For the text-containing cell, return its midpoint in [x, y] coordinate format. 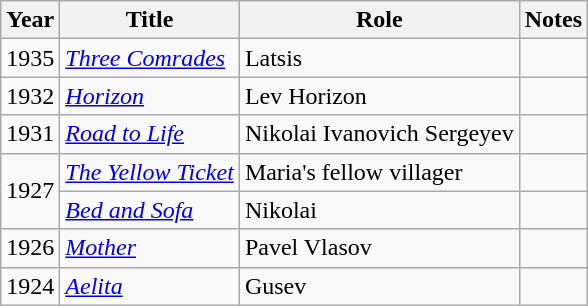
Aelita [150, 286]
1926 [30, 248]
Bed and Sofa [150, 210]
Title [150, 20]
The Yellow Ticket [150, 172]
Role [379, 20]
Horizon [150, 96]
Year [30, 20]
Pavel Vlasov [379, 248]
1931 [30, 134]
Road to Life [150, 134]
Notes [553, 20]
1927 [30, 191]
Maria's fellow villager [379, 172]
Nikolai [379, 210]
Nikolai Ivanovich Sergeyev [379, 134]
Lev Horizon [379, 96]
1924 [30, 286]
1935 [30, 58]
Mother [150, 248]
1932 [30, 96]
Gusev [379, 286]
Three Comrades [150, 58]
Latsis [379, 58]
